Pinpoint the cell where the given text exists, returning its [X, Y] midpoint coordinate. 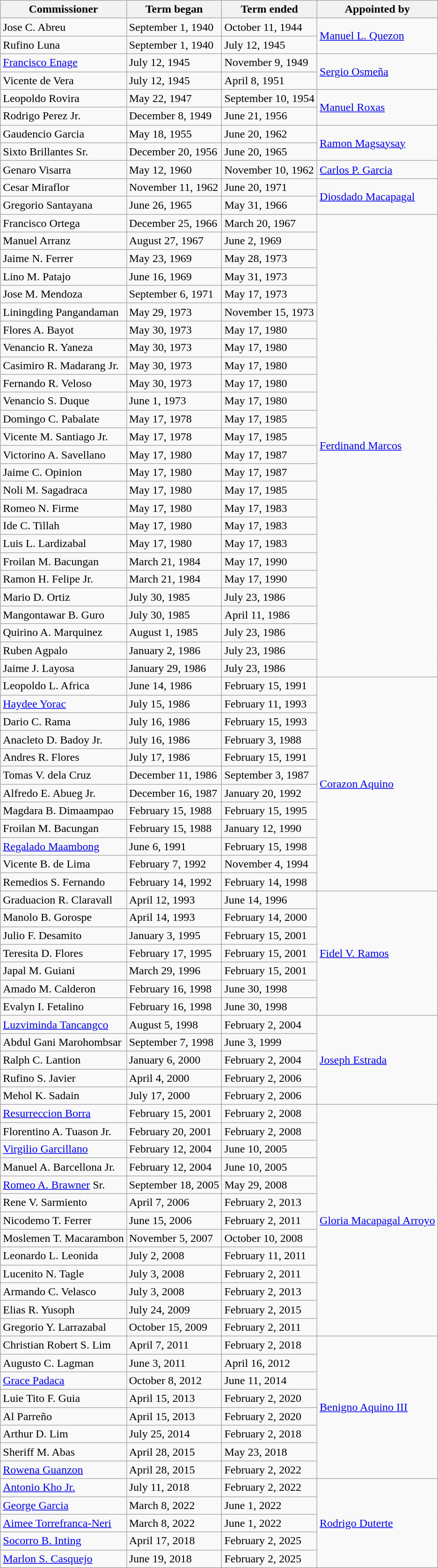
June 16, 1969 [174, 277]
April 8, 1951 [270, 80]
Christian Robert S. Lim [64, 1345]
May 29, 1973 [174, 312]
June 21, 1956 [270, 116]
Benigno Aquino III [378, 1407]
Fidel V. Ramos [378, 953]
May 29, 2008 [270, 1185]
June 1, 1973 [174, 401]
May 31, 1973 [270, 277]
April 12, 1993 [174, 900]
November 9, 1949 [270, 63]
Manuel L. Quezon [378, 36]
June 20, 1971 [270, 187]
Tomas V. dela Cruz [64, 775]
July 17, 1986 [174, 757]
June 3, 1999 [270, 1042]
May 17, 1973 [270, 294]
November 15, 1973 [270, 312]
Noli M. Sagadraca [64, 490]
February 15, 1993 [270, 722]
February 15, 1998 [270, 846]
Teresita D. Flores [64, 953]
Victorino A. Savellano [64, 454]
Alfredo E. Abueg Jr. [64, 793]
Evalyn I. Fetalino [64, 1006]
Sergio Osmeña [378, 72]
Nicodemo T. Ferrer [64, 1220]
September 6, 1971 [174, 294]
Grace Padaca [64, 1381]
Leopoldo L. Africa [64, 686]
June 14, 1986 [174, 686]
May 22, 1947 [174, 98]
September 7, 1998 [174, 1042]
Magdara B. Dimaampao [64, 811]
June 20, 1962 [270, 134]
May 28, 1973 [270, 259]
Commissioner [64, 9]
Manuel Arranz [64, 241]
Florentino A. Tuason Jr. [64, 1131]
Ruben Agpalo [64, 650]
Fernando R. Veloso [64, 383]
Carlos P. Garcia [378, 169]
January 3, 1995 [174, 935]
Graduacion R. Claravall [64, 900]
Resurreccion Borra [64, 1114]
Rowena Guanzon [64, 1470]
Leonardo L. Leonida [64, 1256]
June 3, 2011 [174, 1363]
Leopoldo Rovira [64, 98]
February 14, 1998 [270, 882]
July 11, 2018 [174, 1488]
Genaro Visarra [64, 169]
Vicente B. de Lima [64, 864]
Socorro B. Inting [64, 1541]
Andres R. Flores [64, 757]
Al Parreño [64, 1416]
Moslemen T. Macarambon [64, 1238]
Mangontawar B. Guro [64, 615]
June 6, 1991 [174, 846]
Julio F. Desamito [64, 935]
July 2, 2008 [174, 1256]
October 10, 2008 [270, 1238]
Amado M. Calderon [64, 989]
Term began [174, 9]
Haydee Yorac [64, 704]
Vicente M. Santiago Jr. [64, 437]
Francisco Enage [64, 63]
Manuel Roxas [378, 107]
December 8, 1949 [174, 116]
January 12, 1990 [270, 829]
Lucenito N. Tagle [64, 1274]
Armando C. Velasco [64, 1291]
May 12, 1960 [174, 169]
August 5, 1998 [174, 1024]
Diosdado Macapagal [378, 196]
Jose C. Abreu [64, 27]
Lino M. Patajo [64, 277]
June 11, 2014 [270, 1381]
Anacleto D. Badoy Jr. [64, 739]
Jaime J. Layosa [64, 668]
Gregorio Y. Larrazabal [64, 1327]
May 31, 1966 [270, 205]
Flores A. Bayot [64, 330]
May 18, 1955 [174, 134]
Domingo C. Pabalate [64, 419]
January 2, 1986 [174, 650]
Venancio S. Duque [64, 401]
Manolo B. Gorospe [64, 918]
Aimee Torrefranca-Neri [64, 1523]
June 19, 2018 [174, 1559]
Term ended [270, 9]
December 11, 1986 [174, 775]
August 1, 1985 [174, 633]
February 17, 1995 [174, 953]
January 20, 1992 [270, 793]
November 10, 1962 [270, 169]
September 10, 1954 [270, 98]
Gregorio Santayana [64, 205]
February 14, 1992 [174, 882]
Vicente de Vera [64, 80]
January 29, 1986 [174, 668]
Jaime N. Ferrer [64, 259]
Antonio Kho Jr. [64, 1488]
Luie Tito F. Guia [64, 1399]
July 15, 1986 [174, 704]
Elias R. Yusoph [64, 1309]
February 11, 1993 [270, 704]
Dario C. Rama [64, 722]
Mario D. Ortiz [64, 597]
Rene V. Sarmiento [64, 1203]
Ramon H. Felipe Jr. [64, 579]
June 20, 1965 [270, 152]
George Garcia [64, 1505]
August 27, 1967 [174, 241]
April 7, 2011 [174, 1345]
February 14, 2000 [270, 918]
Sheriff M. Abas [64, 1452]
December 20, 1956 [174, 152]
February 2, 2015 [270, 1309]
Rufino S. Javier [64, 1078]
February 7, 1992 [174, 864]
February 15, 1995 [270, 811]
May 23, 1969 [174, 259]
December 16, 1987 [174, 793]
November 4, 1994 [270, 864]
November 5, 2007 [174, 1238]
December 25, 1966 [174, 223]
Gaudencio Garcia [64, 134]
Virgilio Garcillano [64, 1149]
November 11, 1962 [174, 187]
Jose M. Mendoza [64, 294]
Rufino Luna [64, 45]
July 25, 2014 [174, 1434]
September 18, 2005 [174, 1185]
April 4, 2000 [174, 1078]
Marlon S. Casquejo [64, 1559]
Sixto Brillantes Sr. [64, 152]
Regalado Maambong [64, 846]
Romeo N. Firme [64, 508]
February 20, 2001 [174, 1131]
Liningding Pangandaman [64, 312]
March 29, 1996 [174, 971]
June 14, 1996 [270, 900]
June 2, 1969 [270, 241]
Augusto C. Lagman [64, 1363]
Joseph Estrada [378, 1060]
Rodrigo Duterte [378, 1523]
Manuel A. Barcellona Jr. [64, 1167]
Remedios S. Fernando [64, 882]
July 24, 2009 [174, 1309]
April 14, 1993 [174, 918]
July 17, 2000 [174, 1096]
Cesar Miraflor [64, 187]
Luis L. Lardizabal [64, 544]
September 3, 1987 [270, 775]
June 26, 1965 [174, 205]
Venancio R. Yaneza [64, 348]
Ide C. Tillah [64, 526]
April 11, 1986 [270, 615]
Francisco Ortega [64, 223]
Arthur D. Lim [64, 1434]
January 6, 2000 [174, 1060]
April 7, 2006 [174, 1203]
October 8, 2012 [174, 1381]
Appointed by [378, 9]
Luzviminda Tancangco [64, 1024]
Casimiro R. Madarang Jr. [64, 365]
October 15, 2009 [174, 1327]
April 16, 2012 [270, 1363]
February 11, 2011 [270, 1256]
Gloria Macapagal Arroyo [378, 1220]
Jaime C. Opinion [64, 472]
Mehol K. Sadain [64, 1096]
Corazon Aquino [378, 784]
Quirino A. Marquinez [64, 633]
February 3, 1988 [270, 739]
Ralph C. Lantion [64, 1060]
Japal M. Guiani [64, 971]
April 17, 2018 [174, 1541]
Rodrigo Perez Jr. [64, 116]
Ramon Magsaysay [378, 143]
March 20, 1967 [270, 223]
Ferdinand Marcos [378, 446]
May 23, 2018 [270, 1452]
Abdul Gani Marohombsar [64, 1042]
June 15, 2006 [174, 1220]
October 11, 1944 [270, 27]
Romeo A. Brawner Sr. [64, 1185]
